Find where the given text appears and provide that cell's center as (x, y) coordinate. 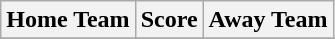
Away Team (268, 20)
Home Team (68, 20)
Score (169, 20)
